Determine the (X, Y) coordinate at the center of the cell enclosing the given text.  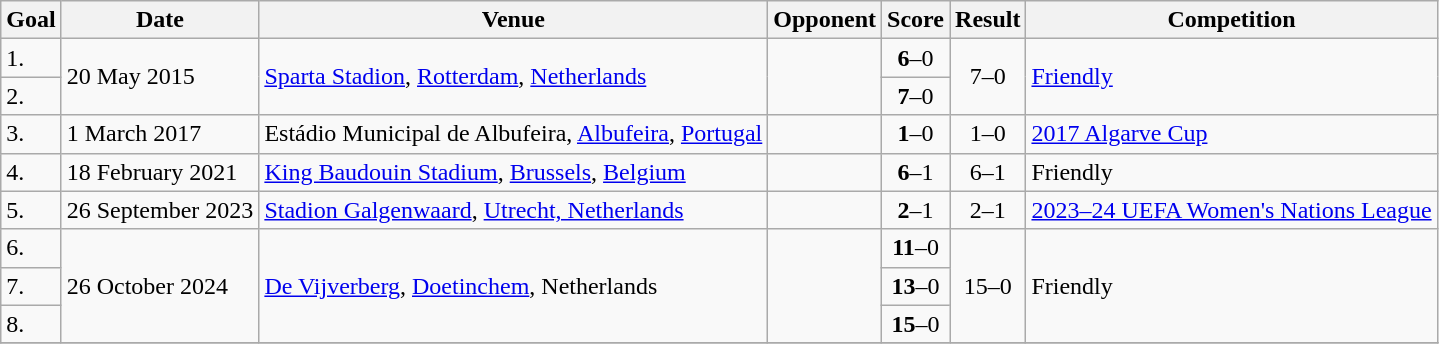
2023–24 UEFA Women's Nations League (1232, 210)
Venue (514, 20)
Sparta Stadion, Rotterdam, Netherlands (514, 77)
Opponent (825, 20)
Estádio Municipal de Albufeira, Albufeira, Portugal (514, 134)
Score (916, 20)
De Vijverberg, Doetinchem, Netherlands (514, 286)
26 September 2023 (160, 210)
4. (31, 172)
Date (160, 20)
11–0 (916, 248)
Goal (31, 20)
2017 Algarve Cup (1232, 134)
3. (31, 134)
Competition (1232, 20)
Stadion Galgenwaard, Utrecht, Netherlands (514, 210)
2. (31, 96)
6–0 (916, 58)
18 February 2021 (160, 172)
8. (31, 324)
Result (988, 20)
6. (31, 248)
5. (31, 210)
7. (31, 286)
1 March 2017 (160, 134)
1. (31, 58)
26 October 2024 (160, 286)
20 May 2015 (160, 77)
13–0 (916, 286)
King Baudouin Stadium, Brussels, Belgium (514, 172)
